Search for the cell housing the specified text and yield its [x, y] center coordinate. 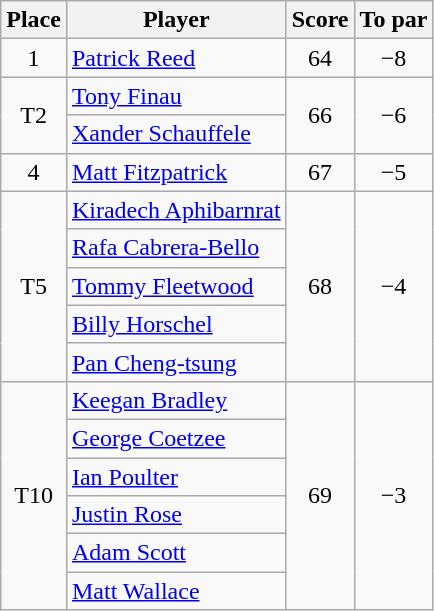
66 [320, 115]
T10 [34, 495]
68 [320, 286]
4 [34, 172]
−4 [394, 286]
Place [34, 20]
T2 [34, 115]
1 [34, 58]
−8 [394, 58]
69 [320, 495]
Matt Wallace [176, 591]
Pan Cheng-tsung [176, 362]
67 [320, 172]
−5 [394, 172]
Matt Fitzpatrick [176, 172]
T5 [34, 286]
−3 [394, 495]
Xander Schauffele [176, 134]
Adam Scott [176, 553]
Tony Finau [176, 96]
Keegan Bradley [176, 400]
Score [320, 20]
Kiradech Aphibarnrat [176, 210]
Patrick Reed [176, 58]
To par [394, 20]
Rafa Cabrera-Bello [176, 248]
Player [176, 20]
Tommy Fleetwood [176, 286]
Billy Horschel [176, 324]
Ian Poulter [176, 477]
Justin Rose [176, 515]
George Coetzee [176, 438]
−6 [394, 115]
64 [320, 58]
